For the text-containing cell, return its midpoint in [x, y] coordinate format. 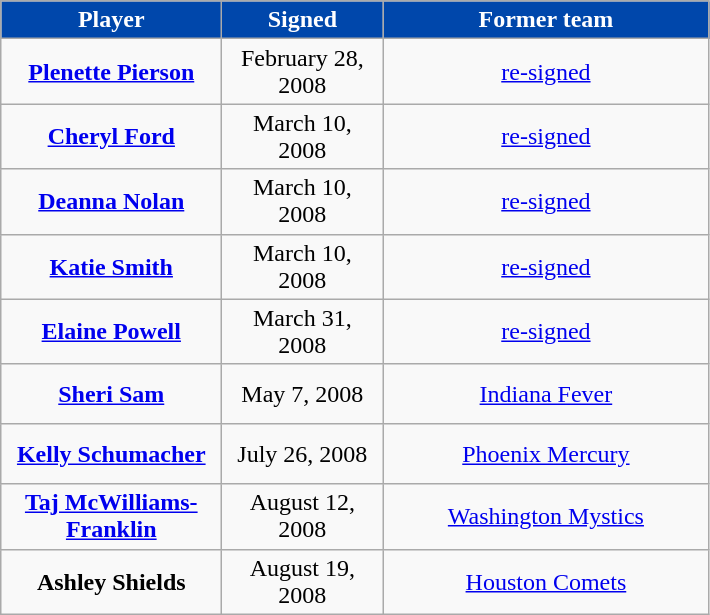
Washington Mystics [546, 516]
Deanna Nolan [112, 202]
August 19, 2008 [302, 582]
July 26, 2008 [302, 454]
Phoenix Mercury [546, 454]
Ashley Shields [112, 582]
Cheryl Ford [112, 136]
May 7, 2008 [302, 394]
Plenette Pierson [112, 72]
Kelly Schumacher [112, 454]
Elaine Powell [112, 332]
Former team [546, 20]
Player [112, 20]
February 28, 2008 [302, 72]
Signed [302, 20]
August 12, 2008 [302, 516]
Houston Comets [546, 582]
Taj McWilliams-Franklin [112, 516]
Sheri Sam [112, 394]
Indiana Fever [546, 394]
March 31, 2008 [302, 332]
Katie Smith [112, 266]
